Provide the [x, y] coordinate of the cell's center where the given text is located.  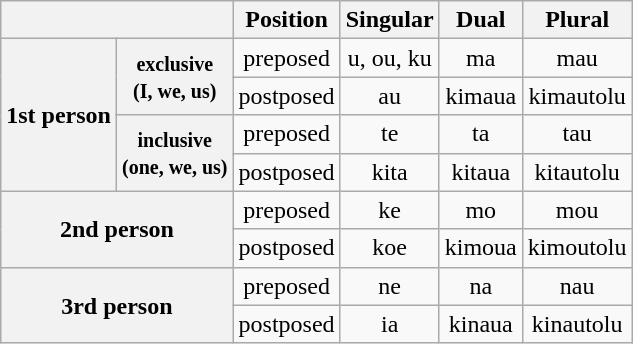
ke [390, 210]
kimoua [480, 248]
ma [480, 58]
mo [480, 210]
Dual [480, 20]
au [390, 96]
2nd person [117, 229]
u, ou, ku [390, 58]
kimautolu [577, 96]
te [390, 134]
kimoutolu [577, 248]
kimaua [480, 96]
kitaua [480, 172]
tau [577, 134]
exclusive (I, we, us) [174, 77]
mau [577, 58]
kitautolu [577, 172]
Position [286, 20]
kita [390, 172]
1st person [59, 115]
nau [577, 286]
mou [577, 210]
Singular [390, 20]
ta [480, 134]
ne [390, 286]
ia [390, 324]
na [480, 286]
Plural [577, 20]
kinaua [480, 324]
inclusive(one, we, us) [174, 153]
3rd person [117, 305]
kinautolu [577, 324]
koe [390, 248]
